Output the [x, y] coordinate of the center of the cell containing the given text.  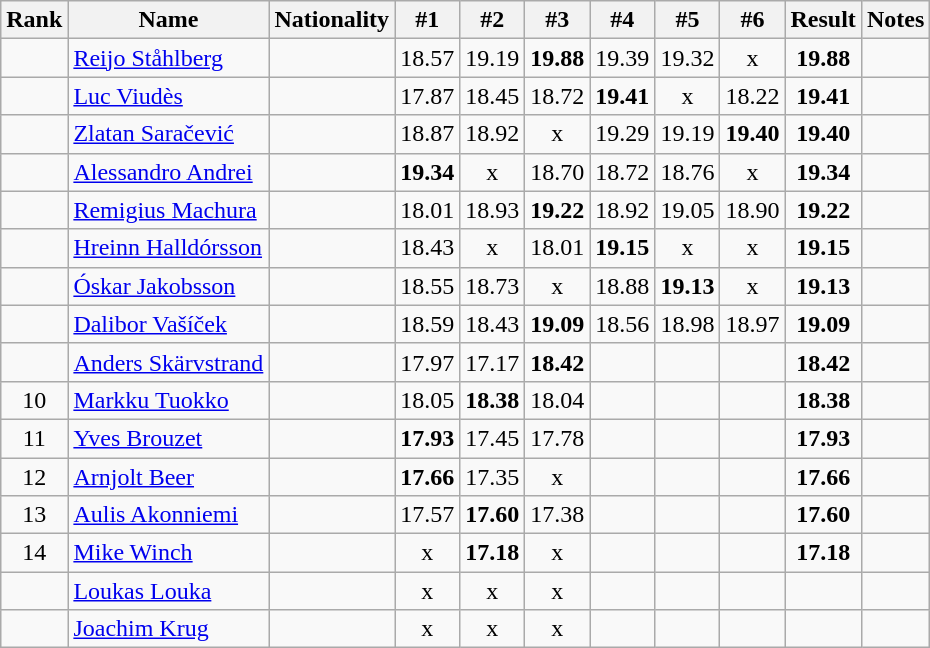
18.93 [492, 210]
19.39 [622, 58]
17.38 [558, 515]
11 [34, 438]
18.73 [492, 286]
10 [34, 400]
Nationality [332, 20]
#6 [752, 20]
#1 [428, 20]
Zlatan Saračević [168, 134]
18.45 [492, 96]
17.78 [558, 438]
12 [34, 477]
Anders Skärvstrand [168, 362]
Reijo Ståhlberg [168, 58]
18.98 [688, 324]
18.57 [428, 58]
Yves Brouzet [168, 438]
19.32 [688, 58]
Joachim Krug [168, 629]
18.88 [622, 286]
Rank [34, 20]
Loukas Louka [168, 591]
19.29 [622, 134]
#3 [558, 20]
Dalibor Vašíček [168, 324]
18.56 [622, 324]
17.57 [428, 515]
Markku Tuokko [168, 400]
18.59 [428, 324]
Name [168, 20]
14 [34, 553]
18.70 [558, 172]
18.87 [428, 134]
Alessandro Andrei [168, 172]
Result [823, 20]
18.04 [558, 400]
Aulis Akonniemi [168, 515]
17.87 [428, 96]
Luc Viudès [168, 96]
18.22 [752, 96]
18.05 [428, 400]
13 [34, 515]
#2 [492, 20]
#4 [622, 20]
17.17 [492, 362]
Notes [895, 20]
Óskar Jakobsson [168, 286]
18.76 [688, 172]
18.55 [428, 286]
17.45 [492, 438]
Remigius Machura [168, 210]
17.97 [428, 362]
17.35 [492, 477]
18.90 [752, 210]
Mike Winch [168, 553]
Hreinn Halldórsson [168, 248]
Arnjolt Beer [168, 477]
#5 [688, 20]
19.05 [688, 210]
18.97 [752, 324]
